From the cell containing the given text, extract its center point as (X, Y) coordinate. 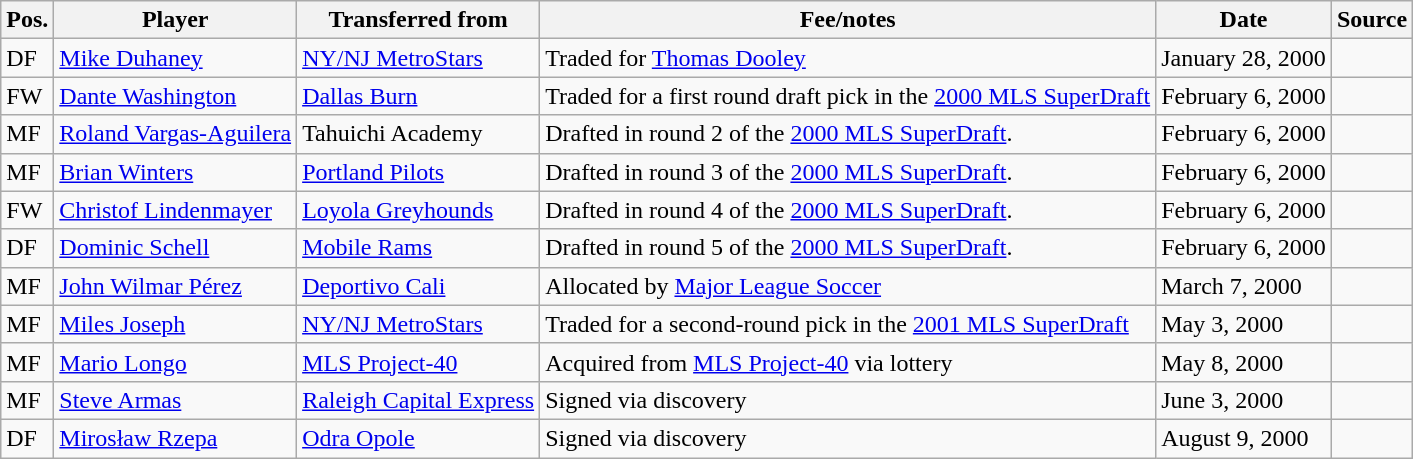
Odra Opole (418, 438)
Traded for a first round draft pick in the 2000 MLS SuperDraft (848, 96)
Date (1244, 20)
Steve Armas (176, 400)
May 3, 2000 (1244, 324)
Drafted in round 2 of the 2000 MLS SuperDraft. (848, 134)
Traded for a second-round pick in the 2001 MLS SuperDraft (848, 324)
June 3, 2000 (1244, 400)
Pos. (28, 20)
Portland Pilots (418, 172)
Mobile Rams (418, 248)
Brian Winters (176, 172)
Acquired from MLS Project-40 via lottery (848, 362)
Allocated by Major League Soccer (848, 286)
Roland Vargas-Aguilera (176, 134)
Christof Lindenmayer (176, 210)
Fee/notes (848, 20)
Transferred from (418, 20)
Player (176, 20)
March 7, 2000 (1244, 286)
Tahuichi Academy (418, 134)
Loyola Greyhounds (418, 210)
Mirosław Rzepa (176, 438)
Source (1372, 20)
Drafted in round 3 of the 2000 MLS SuperDraft. (848, 172)
Drafted in round 4 of the 2000 MLS SuperDraft. (848, 210)
Dante Washington (176, 96)
May 8, 2000 (1244, 362)
January 28, 2000 (1244, 58)
August 9, 2000 (1244, 438)
MLS Project-40 (418, 362)
Mike Duhaney (176, 58)
Drafted in round 5 of the 2000 MLS SuperDraft. (848, 248)
Mario Longo (176, 362)
John Wilmar Pérez (176, 286)
Raleigh Capital Express (418, 400)
Deportivo Cali (418, 286)
Dominic Schell (176, 248)
Traded for Thomas Dooley (848, 58)
Dallas Burn (418, 96)
Miles Joseph (176, 324)
